Scan for the cell matching the given text and deliver its (X, Y) coordinate at center. 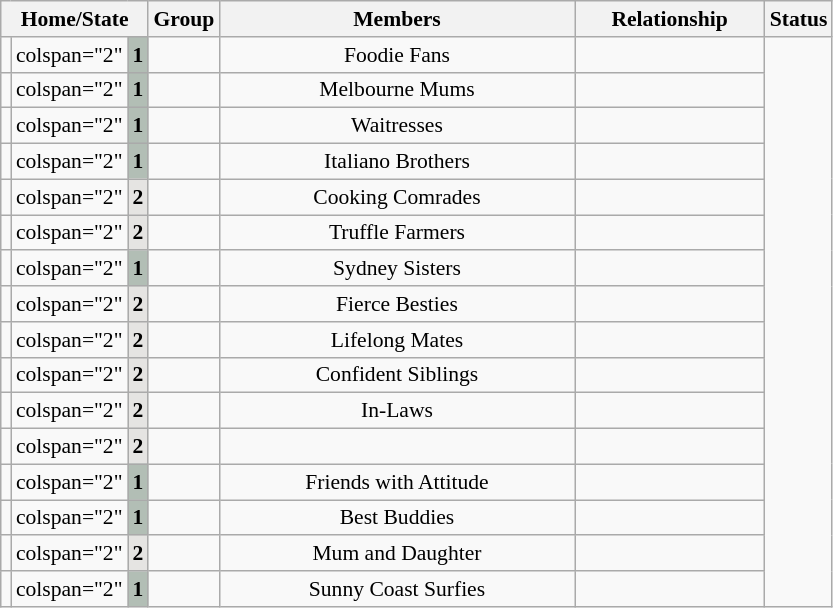
Foodie Fans (396, 55)
Confident Siblings (396, 375)
Friends with Attitude (396, 482)
Mum and Daughter (396, 554)
Status (799, 19)
Cooking Comrades (396, 197)
Relationship (670, 19)
Members (396, 19)
Home/State (75, 19)
Lifelong Mates (396, 340)
Waitresses (396, 126)
In-Laws (396, 411)
Best Buddies (396, 518)
Italiano Brothers (396, 162)
Truffle Farmers (396, 233)
Fierce Besties (396, 304)
Melbourne Mums (396, 90)
Sydney Sisters (396, 269)
Sunny Coast Surfies (396, 589)
Group (184, 19)
